Locate the cell with the specified text and output its [X, Y] center coordinate. 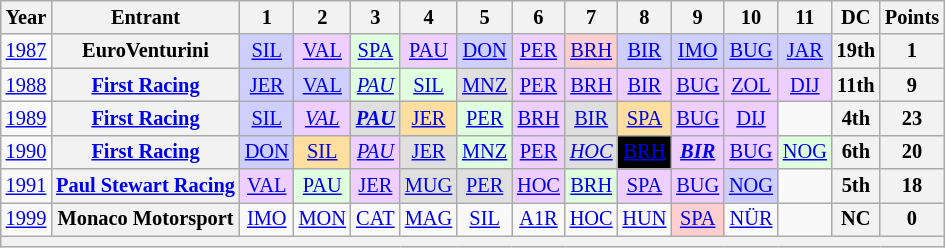
5th [856, 186]
19th [856, 51]
EuroVenturini [146, 51]
3 [376, 17]
Paul Stewart Racing [146, 186]
10 [751, 17]
1999 [26, 219]
DC [856, 17]
Points [912, 17]
A1R [538, 219]
Year [26, 17]
2 [322, 17]
JAR [805, 51]
1987 [26, 51]
Entrant [146, 17]
20 [912, 152]
1988 [26, 85]
11th [856, 85]
7 [592, 17]
MUG [428, 186]
MON [322, 219]
5 [484, 17]
18 [912, 186]
NC [856, 219]
1990 [26, 152]
HUN [645, 219]
CAT [376, 219]
MAG [428, 219]
NÜR [751, 219]
4 [428, 17]
6 [538, 17]
ZOL [751, 85]
0 [912, 219]
1989 [26, 118]
23 [912, 118]
1991 [26, 186]
4th [856, 118]
Monaco Motorsport [146, 219]
6th [856, 152]
11 [805, 17]
8 [645, 17]
